Output the (X, Y) coordinate of the center of the cell containing the given text.  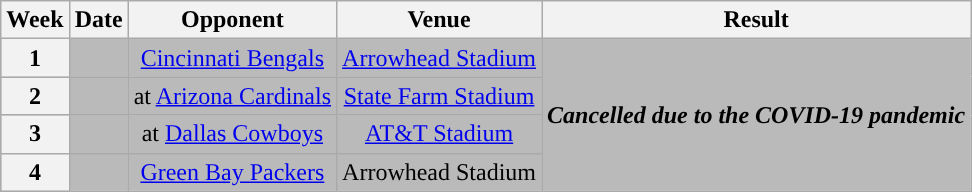
3 (35, 134)
Week (35, 20)
at Dallas Cowboys (232, 134)
Cancelled due to the COVID-19 pandemic (756, 115)
Result (756, 20)
Date (98, 20)
4 (35, 172)
1 (35, 58)
Opponent (232, 20)
State Farm Stadium (440, 96)
AT&T Stadium (440, 134)
Venue (440, 20)
Green Bay Packers (232, 172)
Cincinnati Bengals (232, 58)
2 (35, 96)
at Arizona Cardinals (232, 96)
